Locate the cell with the specified text and output its [x, y] center coordinate. 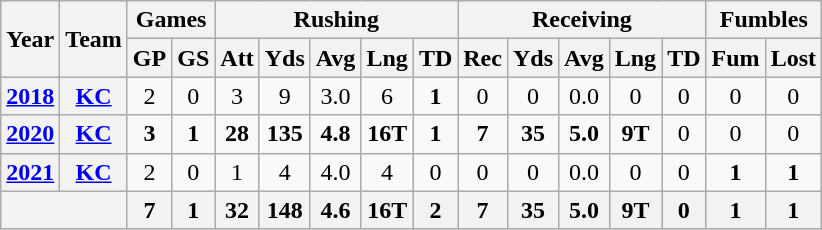
148 [284, 210]
Team [94, 39]
Rushing [336, 20]
2020 [30, 134]
2021 [30, 172]
Fumbles [764, 20]
28 [237, 134]
4.6 [336, 210]
Receiving [582, 20]
4.0 [336, 172]
6 [387, 96]
GS [194, 58]
3.0 [336, 96]
Fum [736, 58]
32 [237, 210]
135 [284, 134]
4.8 [336, 134]
9 [284, 96]
GP [149, 58]
Lost [793, 58]
2018 [30, 96]
Year [30, 39]
Games [170, 20]
Rec [483, 58]
Att [237, 58]
